Return [x, y] of the center of cell containing provided text 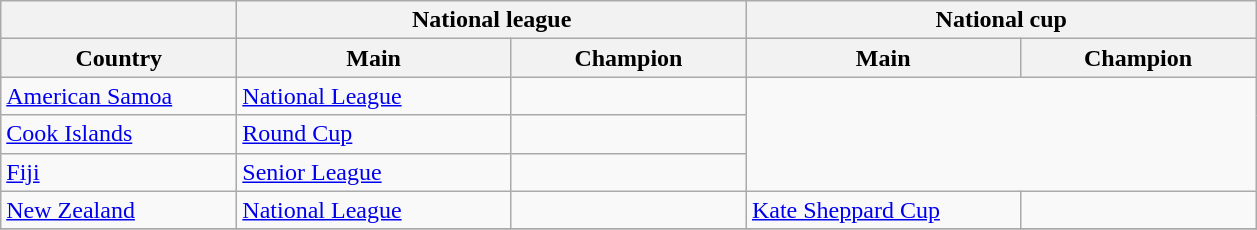
Cook Islands [119, 134]
Senior League [374, 172]
Round Cup [374, 134]
Kate Sheppard Cup [883, 210]
American Samoa [119, 96]
Fiji [119, 172]
National cup [1001, 20]
New Zealand [119, 210]
Country [119, 58]
National league [492, 20]
